Pinpoint the cell where the given text exists, returning its (X, Y) midpoint coordinate. 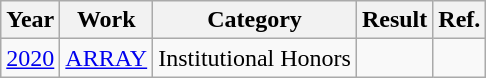
2020 (30, 58)
Institutional Honors (255, 58)
Work (106, 20)
Result (394, 20)
Year (30, 20)
Ref. (460, 20)
Category (255, 20)
ARRAY (106, 58)
